Extract the [x, y] coordinate from the center of the cell holding the provided text.  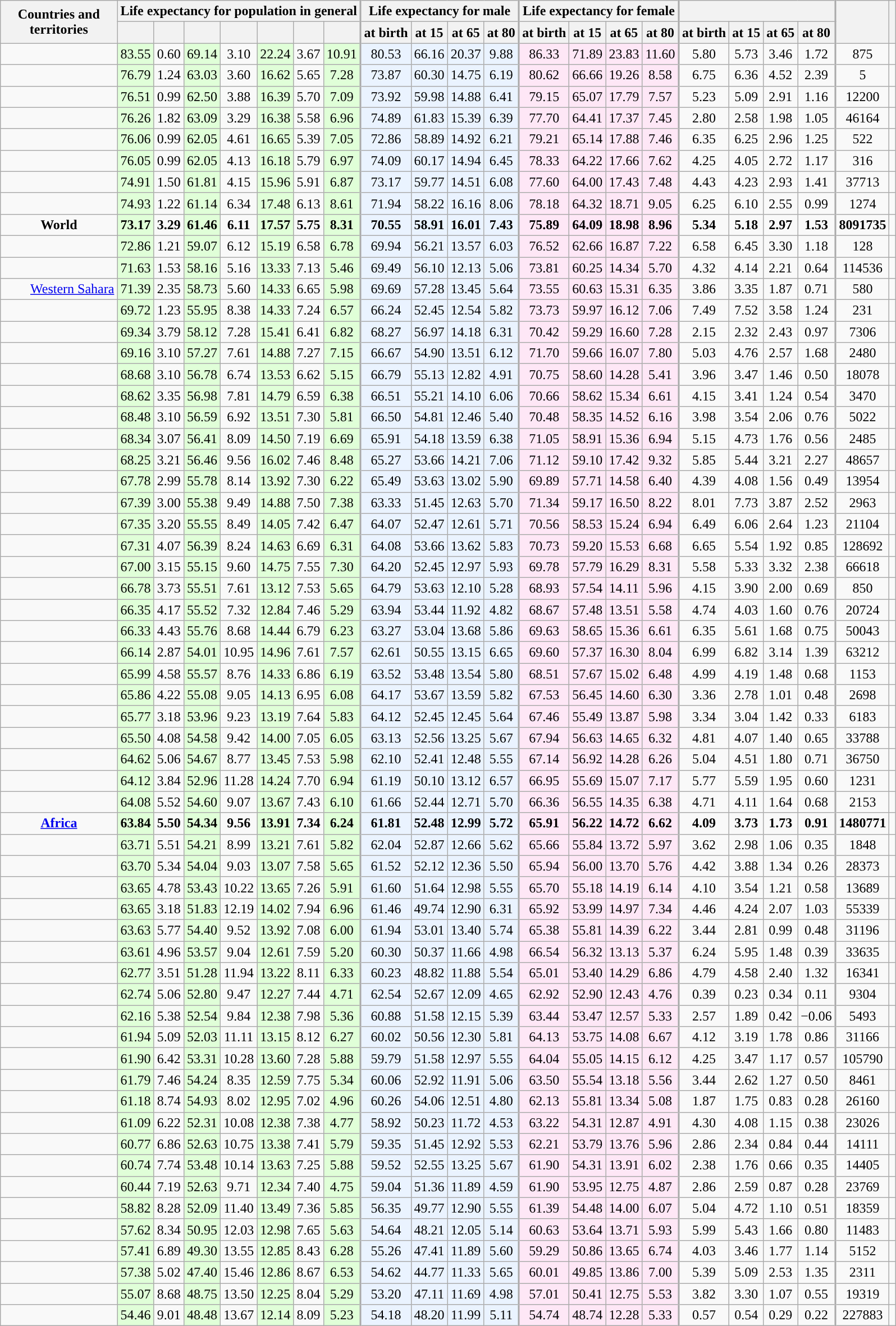
63.84 [136, 823]
3.41 [747, 396]
9.42 [239, 738]
60.88 [386, 1016]
8.38 [239, 311]
56.45 [587, 695]
13.38 [275, 1144]
316 [862, 161]
8461 [862, 1080]
18.98 [624, 225]
2.72 [780, 161]
58.73 [202, 289]
14.02 [275, 909]
65.07 [587, 97]
13.34 [624, 1101]
2.39 [816, 75]
4.65 [501, 995]
70.42 [544, 332]
74.93 [136, 203]
57.67 [587, 674]
5 [862, 75]
1.80 [780, 759]
114536 [862, 268]
9.60 [239, 567]
1848 [862, 845]
1.39 [816, 653]
63.52 [386, 674]
23769 [862, 1187]
7.45 [660, 118]
37713 [862, 182]
60.23 [386, 973]
7.32 [239, 609]
Western Sahara [59, 289]
18078 [862, 375]
71.39 [136, 289]
5.14 [501, 1229]
67.31 [136, 545]
63.63 [136, 930]
66.51 [386, 396]
65.77 [136, 717]
59.79 [386, 1059]
0.44 [816, 1144]
2.87 [168, 653]
4.87 [660, 1187]
2.81 [747, 930]
63.50 [544, 1080]
7.36 [309, 1208]
4.53 [501, 1123]
14.19 [624, 887]
5.61 [747, 631]
14.11 [624, 588]
11.92 [466, 609]
1.50 [168, 182]
0.65 [816, 738]
63.70 [136, 866]
52.67 [429, 995]
62.50 [202, 97]
48.21 [429, 1229]
2.59 [747, 1187]
13689 [862, 887]
9.03 [239, 866]
5.46 [342, 268]
54.46 [136, 1315]
58.35 [587, 417]
66.50 [386, 417]
60.06 [386, 1080]
0.64 [816, 268]
13.72 [624, 845]
9.23 [239, 717]
7.44 [309, 995]
0.42 [780, 1016]
9.32 [660, 460]
128692 [862, 545]
31166 [862, 1037]
60.26 [386, 1101]
17.88 [624, 139]
1.73 [780, 823]
50.55 [429, 653]
53.75 [587, 1037]
6.87 [342, 182]
14.79 [275, 396]
9.52 [239, 930]
8.12 [309, 1037]
14.10 [466, 396]
14.05 [275, 524]
51.36 [429, 1187]
4.22 [168, 695]
7.13 [309, 268]
48.74 [587, 1315]
77.60 [544, 182]
6.11 [239, 225]
75.89 [544, 225]
8.96 [660, 225]
4.75 [342, 1187]
World [59, 225]
71.70 [544, 353]
13.22 [275, 973]
7.40 [309, 1187]
14.13 [275, 695]
4.17 [168, 609]
8.14 [239, 481]
62.10 [386, 759]
0.83 [780, 1101]
12.87 [624, 1123]
2963 [862, 503]
49.85 [587, 1272]
62.54 [386, 995]
12.99 [466, 823]
70.48 [544, 417]
55.15 [202, 567]
79.15 [544, 97]
67.39 [136, 503]
5.40 [501, 417]
2.91 [780, 97]
3.51 [168, 973]
7.15 [342, 353]
5.71 [501, 524]
14.51 [466, 182]
5.43 [747, 1229]
1.15 [780, 1123]
12.14 [275, 1315]
7.24 [309, 311]
0.22 [816, 1315]
56.78 [202, 375]
52.47 [429, 524]
14.39 [624, 930]
46164 [862, 118]
49.74 [429, 909]
0.80 [816, 1229]
1.89 [747, 1016]
6.40 [660, 481]
13.86 [624, 1272]
8091735 [862, 225]
65.86 [136, 695]
7.73 [747, 503]
64.20 [386, 567]
50.23 [429, 1123]
54.60 [202, 802]
6.30 [660, 695]
60.01 [544, 1272]
56.55 [587, 802]
58.65 [587, 631]
63212 [862, 653]
5.74 [501, 930]
2.34 [747, 1144]
66618 [862, 567]
16.62 [275, 75]
2.21 [780, 268]
6.49 [704, 524]
14.44 [275, 631]
17.37 [624, 118]
53.67 [429, 695]
2.64 [780, 524]
50.95 [202, 1229]
50.10 [429, 781]
17.48 [275, 203]
2.27 [816, 460]
1.42 [780, 717]
9.71 [239, 1187]
12.92 [466, 1144]
14.65 [624, 738]
7.22 [660, 246]
14111 [862, 1144]
16.38 [275, 118]
52.80 [202, 995]
71.94 [386, 203]
14.72 [624, 823]
15.07 [624, 781]
8.49 [239, 524]
7.65 [309, 1229]
67.78 [136, 481]
62.92 [544, 995]
5493 [862, 1016]
54.24 [202, 1080]
60.74 [136, 1165]
5.16 [239, 268]
5.59 [747, 781]
53.44 [429, 609]
63.27 [386, 631]
64.17 [386, 695]
0.55 [816, 1293]
61.60 [386, 887]
80.62 [544, 75]
2.53 [780, 1272]
60.25 [587, 268]
11.28 [239, 781]
3.34 [704, 717]
67.14 [544, 759]
5.72 [501, 823]
1.18 [816, 246]
10.75 [239, 1144]
55.95 [202, 311]
5.90 [501, 481]
47.41 [429, 1251]
16.01 [466, 225]
66.36 [544, 802]
59.52 [386, 1165]
71.89 [587, 54]
6.26 [660, 759]
55.21 [429, 396]
15.53 [624, 545]
16.50 [624, 503]
Africa [59, 823]
54.34 [202, 823]
63.09 [202, 118]
57.27 [202, 353]
10.14 [239, 1165]
64.00 [587, 182]
5.08 [660, 1101]
79.21 [544, 139]
19.26 [624, 75]
11.99 [466, 1315]
57.37 [587, 653]
227883 [862, 1315]
5.97 [660, 845]
1.35 [816, 1272]
16.12 [624, 311]
5.75 [309, 225]
68.34 [136, 439]
15.19 [275, 246]
49.77 [429, 1208]
80.53 [386, 54]
69.34 [136, 332]
54.01 [202, 653]
10.22 [239, 887]
9.49 [239, 503]
2.99 [168, 481]
59.17 [587, 503]
67.94 [544, 738]
1.32 [816, 973]
5.41 [660, 375]
9.47 [239, 995]
52.31 [202, 1123]
53.99 [587, 909]
15.96 [275, 182]
4.09 [704, 823]
8.11 [309, 973]
4.05 [747, 161]
54.21 [202, 845]
53.04 [429, 631]
14.34 [624, 268]
20724 [862, 609]
55.54 [587, 1080]
2.58 [747, 118]
4.23 [747, 182]
8.06 [501, 203]
6.48 [660, 674]
55.69 [587, 781]
68.68 [136, 375]
51.64 [429, 887]
13.19 [275, 717]
1.40 [780, 738]
2.80 [704, 118]
68.62 [136, 396]
1.14 [816, 1251]
7.74 [168, 1165]
8.77 [239, 759]
55.57 [202, 674]
1.01 [780, 695]
44.77 [429, 1272]
11.69 [466, 1293]
52.12 [429, 866]
86.33 [544, 54]
2.98 [747, 845]
8.48 [342, 460]
2.52 [816, 503]
Life expectancy for male [440, 11]
59.04 [386, 1187]
6.36 [747, 75]
14.52 [624, 417]
0.75 [816, 631]
3.15 [168, 567]
3.60 [239, 75]
61.14 [202, 203]
12.13 [466, 268]
58.92 [386, 1123]
66.79 [386, 375]
6.34 [239, 203]
65.27 [386, 460]
55.52 [202, 609]
8.35 [239, 1080]
17.42 [624, 460]
14.50 [275, 439]
66.54 [544, 952]
47.40 [202, 1272]
4.52 [780, 75]
2.06 [780, 417]
23.83 [624, 54]
6.92 [239, 417]
12.59 [275, 1080]
6.27 [342, 1037]
3.86 [704, 289]
7.50 [309, 503]
14.97 [624, 909]
62.66 [587, 246]
8.01 [704, 503]
64.62 [136, 759]
71.63 [136, 268]
3.04 [747, 717]
64.32 [587, 203]
33635 [862, 952]
53.57 [202, 952]
57.79 [587, 567]
64.22 [587, 161]
74.91 [136, 182]
16.02 [275, 460]
65.92 [544, 909]
7.98 [309, 1016]
0.85 [816, 545]
19319 [862, 1293]
61.19 [386, 781]
4.10 [704, 887]
56.32 [587, 952]
73.87 [386, 75]
1.03 [816, 909]
0.58 [816, 887]
0.34 [780, 995]
1231 [862, 781]
850 [862, 588]
3.20 [168, 524]
13.68 [466, 631]
53.20 [386, 1293]
65.99 [136, 674]
65.50 [136, 738]
11.94 [239, 973]
2311 [862, 1272]
55.38 [202, 503]
4.12 [704, 1037]
52.44 [429, 802]
6.07 [660, 1208]
16.07 [624, 353]
50043 [862, 631]
7.64 [309, 717]
73.81 [544, 268]
5152 [862, 1251]
2698 [862, 695]
4.46 [704, 909]
6.42 [168, 1059]
4.11 [747, 802]
0.97 [816, 332]
63.03 [202, 75]
12.43 [624, 995]
12.03 [239, 1229]
15.41 [275, 332]
13.70 [624, 866]
1.72 [816, 54]
6.53 [342, 1272]
0.51 [816, 1208]
4.30 [704, 1123]
12.51 [466, 1101]
64.41 [587, 118]
49.30 [202, 1251]
7.55 [309, 567]
66.24 [386, 311]
6.13 [309, 203]
4.42 [704, 866]
10.91 [342, 54]
67.46 [544, 717]
60.17 [429, 161]
55.08 [202, 695]
22.24 [275, 54]
4.77 [342, 1123]
4.81 [704, 738]
69.14 [202, 54]
7.81 [239, 396]
50.86 [587, 1251]
0.69 [816, 588]
50.37 [429, 952]
6.95 [309, 695]
10.95 [239, 653]
53.31 [202, 1059]
11.91 [466, 1080]
2.32 [747, 332]
11.72 [466, 1123]
66.16 [429, 54]
2.93 [780, 182]
12.45 [466, 717]
6.05 [342, 738]
65.14 [587, 139]
1.64 [780, 802]
580 [862, 289]
13.33 [275, 268]
52.54 [202, 1016]
11.88 [466, 973]
67.35 [136, 524]
7.62 [660, 161]
21104 [862, 524]
70.55 [386, 225]
3.90 [747, 588]
8.76 [239, 674]
61.66 [386, 802]
5.37 [660, 952]
14.92 [466, 139]
14.58 [624, 481]
3.82 [704, 1293]
4.51 [747, 759]
3.58 [780, 311]
53.79 [587, 1144]
3.98 [704, 417]
68.27 [386, 332]
61.18 [136, 1101]
58.60 [587, 375]
1.06 [780, 845]
58.82 [136, 1208]
73.55 [544, 289]
6.33 [342, 973]
60.02 [386, 1037]
10.28 [239, 1059]
33788 [862, 738]
8.22 [660, 503]
59.20 [587, 545]
12.34 [275, 1187]
9.01 [168, 1315]
12.10 [466, 588]
13.62 [466, 545]
5.20 [342, 952]
56.92 [587, 759]
16.29 [624, 567]
12.85 [275, 1251]
7.75 [309, 1080]
28373 [862, 866]
5.38 [168, 1016]
5.44 [747, 460]
2.00 [780, 588]
14.60 [624, 695]
55.18 [587, 887]
53.95 [587, 1187]
8.28 [168, 1208]
55.05 [587, 1059]
6.16 [660, 417]
59.98 [429, 97]
69.60 [544, 653]
14.29 [624, 973]
5.36 [342, 1016]
1153 [862, 674]
7.49 [704, 311]
1.05 [816, 118]
2.97 [780, 225]
8.02 [239, 1101]
6.28 [342, 1251]
6.89 [168, 1251]
14405 [862, 1165]
0.49 [816, 481]
16.60 [624, 332]
0.11 [816, 995]
4.73 [747, 439]
2.35 [168, 289]
12.30 [466, 1037]
5.63 [342, 1229]
5.56 [660, 1080]
55.49 [587, 717]
54.58 [202, 738]
17.79 [624, 97]
62.21 [544, 1144]
9.84 [239, 1016]
1.98 [780, 118]
12.84 [275, 609]
12.09 [466, 995]
16341 [862, 973]
5.18 [747, 225]
68.93 [544, 588]
65.70 [544, 887]
6.32 [660, 738]
54.74 [544, 1315]
0.38 [816, 1123]
12.28 [624, 1315]
63.94 [386, 609]
12.46 [466, 417]
7306 [862, 332]
10.08 [239, 1123]
50.41 [587, 1293]
2.43 [780, 332]
8.67 [309, 1272]
60.44 [136, 1187]
6.99 [704, 653]
17.43 [624, 182]
76.05 [136, 161]
17.66 [624, 161]
12.82 [466, 375]
66.67 [386, 353]
57.48 [587, 609]
74.89 [386, 118]
14.63 [275, 545]
63.44 [544, 1016]
13.71 [624, 1229]
62.13 [544, 1101]
1.27 [780, 1080]
54.67 [202, 759]
Life expectancy for female [598, 11]
4.79 [704, 973]
2153 [862, 802]
53.43 [202, 887]
12.86 [275, 1272]
26160 [862, 1101]
6.67 [660, 1037]
54.40 [202, 930]
53.47 [587, 1016]
56.39 [202, 545]
13.02 [466, 481]
7.58 [309, 866]
5.51 [168, 845]
14.24 [275, 781]
5.95 [747, 952]
1.46 [780, 375]
105790 [862, 1059]
3.07 [168, 439]
62.77 [136, 973]
55.07 [136, 1293]
55.26 [386, 1251]
73.92 [386, 97]
0.91 [816, 823]
6.03 [501, 246]
13.53 [275, 375]
13.40 [466, 930]
52.96 [202, 781]
69.49 [386, 268]
56.97 [429, 332]
7.09 [342, 97]
0.66 [780, 1165]
55.51 [202, 588]
1.41 [816, 182]
12.15 [466, 1016]
59.97 [587, 311]
14.08 [624, 1037]
3.00 [168, 503]
7.08 [309, 930]
6.47 [342, 524]
61.09 [136, 1123]
8.61 [342, 203]
53.64 [587, 1229]
1.66 [780, 1229]
9.04 [239, 952]
69.94 [386, 246]
50.56 [429, 1037]
5.52 [168, 802]
13954 [862, 481]
1.10 [780, 1208]
2.55 [780, 203]
65.66 [544, 845]
6.00 [342, 930]
76.26 [136, 118]
7.17 [660, 781]
68.51 [544, 674]
58.62 [587, 396]
70.73 [544, 545]
9.07 [239, 802]
18.71 [624, 203]
0.23 [747, 995]
2.96 [780, 139]
4.32 [704, 268]
12.66 [466, 845]
16.65 [275, 139]
5.62 [501, 845]
6.68 [660, 545]
3.79 [168, 332]
31196 [862, 930]
4.24 [747, 909]
12.48 [466, 759]
59.66 [587, 353]
56.21 [429, 246]
55.84 [587, 845]
12.19 [239, 909]
63.71 [136, 845]
55.78 [202, 481]
48.82 [429, 973]
2.07 [780, 909]
69.89 [544, 481]
−0.06 [816, 1016]
13.63 [275, 1165]
6.23 [342, 631]
875 [862, 54]
83.55 [136, 54]
14.35 [624, 802]
68.25 [136, 460]
77.70 [544, 118]
Countries andterritories [59, 22]
1.22 [168, 203]
57.38 [136, 1272]
7.25 [309, 1165]
522 [862, 139]
13.49 [275, 1208]
1.75 [747, 1101]
62.61 [386, 653]
4.80 [501, 1101]
6.97 [342, 161]
52.90 [587, 995]
78.18 [544, 203]
6.59 [309, 396]
4.82 [501, 609]
6.21 [501, 139]
5.28 [501, 588]
12.36 [466, 866]
58.89 [429, 139]
18359 [862, 1208]
7.27 [309, 353]
5.99 [704, 1229]
62.74 [136, 995]
13.50 [239, 1293]
63.22 [544, 1123]
5.11 [501, 1315]
54.48 [587, 1208]
8.74 [168, 1101]
63.61 [136, 952]
57.62 [136, 1229]
6.79 [309, 631]
13.21 [275, 845]
4.13 [239, 161]
62.16 [136, 1016]
47.11 [429, 1293]
11.60 [660, 54]
56.00 [587, 866]
12.25 [275, 1293]
48.75 [202, 1293]
56.35 [386, 1208]
61.79 [136, 1080]
57.71 [587, 481]
54.06 [429, 1101]
54.90 [429, 353]
52.56 [429, 738]
3.19 [747, 1037]
55.76 [202, 631]
4.14 [747, 268]
52.03 [202, 1037]
1.25 [816, 139]
1480771 [862, 823]
64.07 [386, 524]
9.88 [501, 54]
8.43 [309, 1251]
1.95 [780, 781]
53.40 [587, 973]
51.28 [202, 973]
4.72 [747, 1208]
13.55 [239, 1251]
66.95 [544, 781]
16.39 [275, 97]
14.94 [466, 161]
1.60 [780, 609]
13.76 [624, 1144]
3.96 [704, 375]
11.11 [239, 1037]
66.14 [136, 653]
11.33 [466, 1272]
15.34 [624, 396]
7.02 [309, 1101]
4.78 [168, 887]
7.80 [660, 353]
59.35 [386, 1144]
58.16 [202, 268]
65.49 [386, 481]
13.13 [624, 952]
7.94 [309, 909]
56.98 [202, 396]
36750 [862, 759]
76.51 [136, 97]
12.71 [466, 802]
7.41 [309, 1144]
13.87 [624, 717]
52.87 [429, 845]
54.62 [386, 1272]
65.94 [544, 866]
69.63 [544, 631]
3.84 [168, 781]
6.02 [660, 1165]
6.14 [660, 887]
4.59 [501, 1187]
7.52 [747, 311]
2.40 [780, 973]
57.28 [429, 289]
63.33 [386, 503]
4.39 [704, 481]
3.32 [780, 567]
71.34 [544, 503]
55339 [862, 909]
13.60 [275, 1059]
69.72 [136, 311]
52.55 [429, 1165]
1.78 [780, 1037]
60.77 [136, 1144]
1.16 [816, 97]
8.99 [239, 845]
2.78 [747, 695]
0.84 [780, 1144]
58.22 [429, 203]
12.05 [466, 1229]
52.92 [429, 1080]
69.78 [544, 567]
16.16 [466, 203]
13.07 [275, 866]
2.15 [704, 332]
64.04 [544, 1059]
3.62 [704, 845]
1274 [862, 203]
8.58 [660, 75]
64.09 [587, 225]
1.92 [780, 545]
0.26 [816, 866]
16.87 [624, 246]
56.63 [587, 738]
69.69 [386, 289]
54.64 [386, 1229]
66.66 [587, 75]
6.75 [704, 75]
70.56 [544, 524]
55.55 [202, 524]
14.96 [275, 653]
7.42 [309, 524]
66.35 [136, 609]
7.00 [660, 1272]
52.48 [429, 823]
2485 [862, 439]
63.13 [386, 738]
52.09 [202, 1208]
0.56 [816, 439]
12.95 [275, 1101]
0.87 [780, 1187]
3.36 [704, 695]
61.83 [429, 118]
2.62 [747, 1080]
6.78 [342, 246]
53.96 [202, 717]
0.29 [780, 1315]
0.33 [816, 717]
74.09 [386, 161]
54.81 [429, 417]
58.12 [202, 332]
0.86 [816, 1037]
59.10 [587, 460]
69.16 [136, 353]
5.03 [704, 353]
Life expectancy for population in general [239, 11]
17.57 [275, 225]
4.19 [747, 674]
7.59 [309, 952]
59.77 [429, 182]
13.57 [466, 246]
128 [862, 246]
7.48 [660, 182]
7.70 [309, 781]
62.04 [386, 845]
11483 [862, 1229]
15.02 [624, 674]
12.57 [624, 1016]
12.27 [275, 995]
7.26 [309, 887]
13.54 [466, 674]
61.52 [386, 866]
56.10 [429, 268]
64.79 [386, 588]
2480 [862, 353]
4.74 [704, 609]
3.67 [309, 54]
231 [862, 311]
13.18 [624, 1080]
57.01 [544, 1293]
70.66 [544, 396]
5.73 [747, 54]
1.34 [780, 866]
67.00 [136, 567]
76.79 [136, 75]
3470 [862, 396]
3.87 [780, 503]
16.30 [624, 653]
3.14 [780, 653]
11.40 [239, 1208]
66.78 [136, 588]
55.13 [429, 375]
15.46 [239, 1272]
57.54 [587, 588]
65.01 [544, 973]
6183 [862, 717]
56.46 [202, 460]
66.33 [136, 631]
15.24 [624, 524]
12.63 [466, 503]
9304 [862, 995]
6.39 [501, 118]
16.18 [275, 161]
64.13 [544, 1037]
70.75 [544, 375]
14.18 [466, 332]
12200 [862, 97]
48.48 [202, 1315]
15.31 [624, 289]
54.04 [202, 866]
5.86 [501, 631]
14.21 [466, 460]
78.33 [544, 161]
73.73 [544, 311]
68.48 [136, 417]
56.59 [202, 417]
68.67 [544, 609]
65.38 [544, 930]
71.12 [544, 460]
8.34 [168, 1229]
54.93 [202, 1101]
23026 [862, 1123]
57.41 [136, 1251]
11.66 [466, 952]
76.52 [544, 246]
59.07 [202, 246]
58.53 [587, 524]
53.01 [429, 930]
48.20 [429, 1315]
4.99 [704, 674]
20.37 [466, 54]
48657 [862, 460]
4.61 [239, 139]
14.15 [624, 1059]
5022 [862, 417]
1.56 [780, 481]
52.41 [429, 759]
51.83 [202, 909]
56.41 [202, 439]
5.02 [168, 1272]
56.22 [587, 823]
1.82 [168, 118]
71.05 [544, 439]
1.07 [780, 1293]
8.24 [239, 545]
1.77 [780, 1251]
12.54 [466, 311]
67.53 [544, 695]
15.39 [466, 118]
5.76 [660, 866]
76.06 [136, 139]
61.39 [544, 1208]
